Output the [x, y] coordinate of the center of the cell containing the given text.  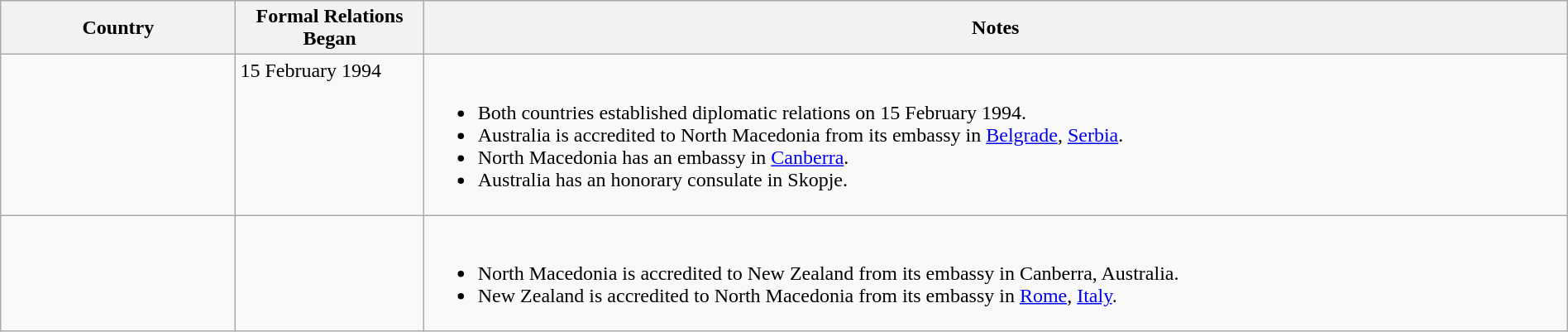
15 February 1994 [329, 135]
Country [118, 28]
Formal Relations Began [329, 28]
Notes [996, 28]
